Extract the (x, y) coordinate from the center of the cell holding the provided text.  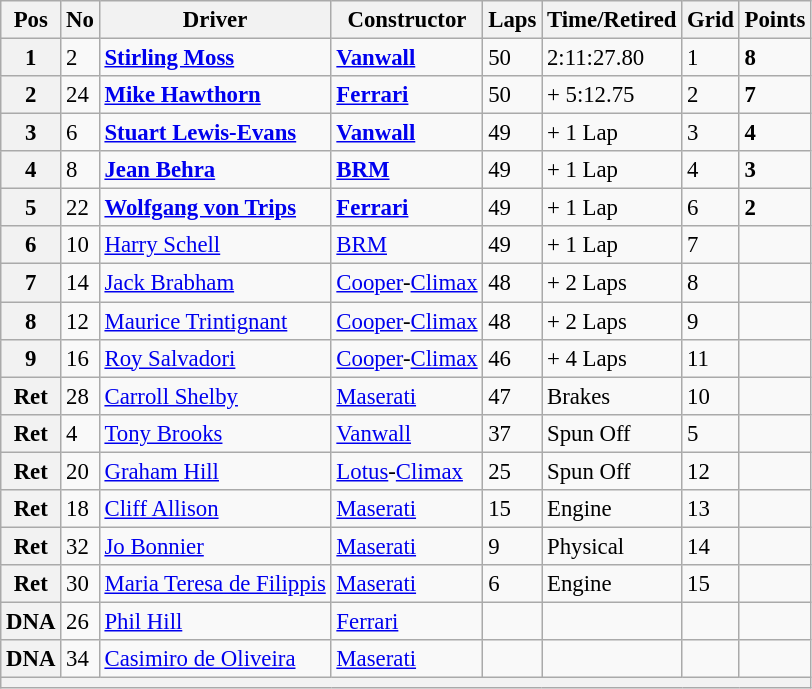
Wolfgang von Trips (215, 208)
Jo Bonnier (215, 546)
Jack Brabham (215, 283)
Brakes (612, 396)
No (80, 20)
Time/Retired (612, 20)
16 (80, 358)
Driver (215, 20)
Harry Schell (215, 245)
2:11:27.80 (612, 58)
13 (710, 509)
Lotus-Climax (407, 471)
Maurice Trintignant (215, 321)
Tony Brooks (215, 433)
Constructor (407, 20)
32 (80, 546)
26 (80, 621)
30 (80, 584)
+ 4 Laps (612, 358)
22 (80, 208)
24 (80, 95)
28 (80, 396)
Jean Behra (215, 170)
11 (710, 358)
Pos (31, 20)
47 (512, 396)
Carroll Shelby (215, 396)
37 (512, 433)
Laps (512, 20)
Stirling Moss (215, 58)
Points (774, 20)
Cliff Allison (215, 509)
Mike Hawthorn (215, 95)
25 (512, 471)
Stuart Lewis-Evans (215, 133)
Casimiro de Oliveira (215, 659)
Maria Teresa de Filippis (215, 584)
Physical (612, 546)
34 (80, 659)
+ 5:12.75 (612, 95)
Grid (710, 20)
46 (512, 358)
Roy Salvadori (215, 358)
18 (80, 509)
Phil Hill (215, 621)
Graham Hill (215, 471)
20 (80, 471)
